Identify which cell holds the provided text, then report its (X, Y) central coordinate. 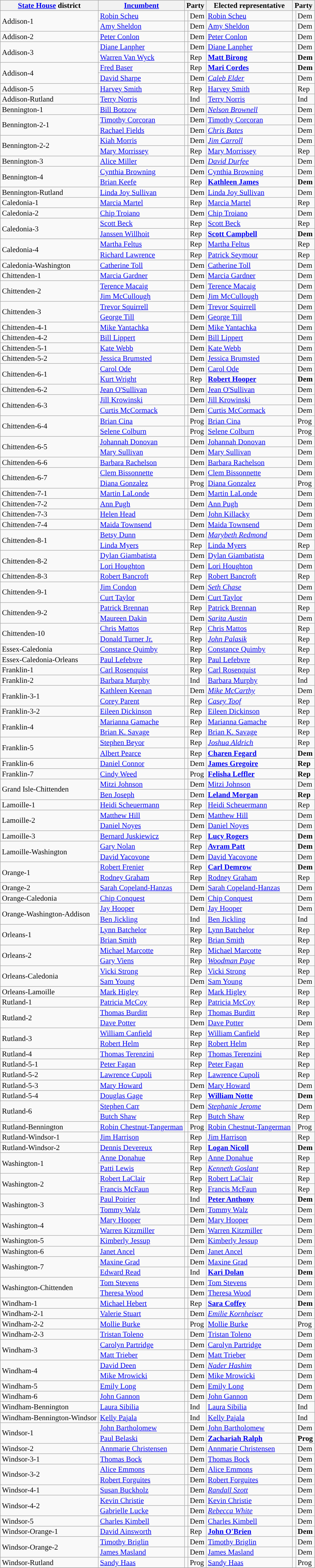
Orleans-2 (49, 956)
Dennis Devereux (141, 1147)
Windsor-Rutland (49, 1563)
Elected representative (249, 6)
Valerie Stuart (141, 1314)
Orange-Caledonia (49, 898)
Orange-1 (49, 872)
Bill Botzow (141, 109)
Chittenden-9-1 (49, 592)
Caleb Elder (249, 78)
Windham-2-1 (49, 1314)
Joshua Aldrich (249, 743)
Susan Buckholz (141, 1490)
Helen Head (141, 514)
Chittenden-3 (49, 311)
Felisha Leffler (249, 774)
Gary Nolan (141, 846)
Rutland-6 (49, 1111)
Franklin-3-1 (49, 696)
Chittenden-7-2 (49, 504)
Matt Birong (249, 58)
Chittenden-6-4 (49, 426)
Donald Turner Jr. (141, 639)
Maureen Dakin (141, 618)
Windsor-4-2 (49, 1506)
Edward Read (141, 1272)
Orleans-Lamoille (49, 992)
Addison-5 (49, 89)
Chittenden-8-3 (49, 577)
Rutland-2 (49, 1018)
Gary Viens (141, 961)
Stephanie Jerome (249, 1106)
Rutland-5-4 (49, 1095)
Windham-Bennington (49, 1407)
Ben Joseph (141, 795)
Washington-6 (49, 1251)
Rutland-5-1 (49, 1065)
Washington-4 (49, 1225)
Zachariah Ralph (249, 1438)
Kurt Wright (141, 379)
Brian Keefe (141, 182)
Nelson Brownell (249, 109)
Windham-1 (49, 1303)
Rutland-Windsor-1 (49, 1137)
Chittenden-8-1 (49, 540)
William Notte (249, 1095)
Jim Carroll (249, 141)
Kenneth Goslant (249, 1168)
Alice Miller (141, 161)
Caledonia-2 (49, 213)
Essex-Caledonia (49, 649)
Bernard Juskiewicz (141, 836)
Windsor-Orange-2 (49, 1547)
Windsor-5 (49, 1521)
Rebecca White (249, 1511)
Bennington-4 (49, 177)
Incumbent (141, 6)
Chittenden-7-1 (49, 494)
John Palasik (249, 639)
Chittenden-6-2 (49, 390)
Caledonia-Washington (49, 265)
Stephen Carr (141, 1106)
Franklin-6 (49, 763)
Windham-4 (49, 1371)
Franklin-4 (49, 727)
Seth Chase (249, 587)
Chittenden-7-4 (49, 525)
Addison-4 (49, 73)
Kathleen Keenan (141, 691)
Windham-3 (49, 1350)
Chittenden-10 (49, 634)
Rutland-4 (49, 1054)
Douglas Gage (141, 1095)
Rachael Fields (141, 130)
Gabrielle Lucke (141, 1511)
Robert Frenier (141, 867)
Chittenden-2 (49, 291)
Patti Lewis (141, 1168)
Carl Demrow (249, 867)
Caledonia-1 (49, 203)
Caledonia-4 (49, 250)
Windsor-4-1 (49, 1490)
Kari Dolan (249, 1272)
Fred Baser (141, 68)
Stephen Beyor (141, 743)
Betsy Dunn (141, 535)
Washington-7 (49, 1267)
Marybeth Redmond (249, 535)
Warren Van Wyck (141, 58)
David Durfee (249, 161)
Essex-Caledonia-Orleans (49, 659)
Chittenden-6-7 (49, 478)
Washington-Chittenden (49, 1287)
David Ainsworth (141, 1532)
Chittenden-9-2 (49, 612)
Kiah Morris (141, 141)
Jim Condon (141, 587)
Bennington-2-1 (49, 125)
Paul Belaski (141, 1438)
Sarita Austin (249, 618)
Franklin-1 (49, 670)
Washington-2 (49, 1184)
Chittenden-6-1 (49, 374)
Franklin-2 (49, 680)
Franklin-3-2 (49, 711)
Avram Patt (249, 846)
Franklin-5 (49, 748)
Chittenden-6-6 (49, 462)
Windsor-Orange-1 (49, 1532)
Addison-3 (49, 52)
Addison-Rutland (49, 99)
Chittenden-1 (49, 275)
Rutland-3 (49, 1038)
Windsor-3-1 (49, 1459)
Rutland-5-2 (49, 1075)
Mike McCarthy (249, 691)
Chittenden-4-1 (49, 327)
Orleans-Caledonia (49, 976)
Lamoille-3 (49, 836)
Windham-2-2 (49, 1324)
Lamoille-Washington (49, 852)
Orange-2 (49, 888)
Franklin-7 (49, 774)
John O'Brien (249, 1532)
John Killacky (249, 514)
Casey Toof (249, 701)
Randall Szott (249, 1490)
Sara Coffey (249, 1303)
Rutland-Windsor-2 (49, 1147)
Mari Cordes (249, 68)
Daniel Connor (141, 763)
Cindy Weed (141, 774)
Lamoille-2 (49, 820)
Addison-2 (49, 37)
Grand Isle-Chittenden (49, 789)
State House district (49, 6)
Orange-Washington-Addison (49, 914)
Leland Morgan (249, 795)
Paul Poirier (141, 1199)
Richard Lawrence (141, 255)
Logan Nicoll (249, 1147)
Windham-5 (49, 1386)
Corey Parent (141, 701)
Bennington-Rutland (49, 193)
Patrick Seymour (249, 255)
Orleans-1 (49, 934)
Windham-2-3 (49, 1334)
Janssen Willhoit (141, 234)
James Gregoire (249, 763)
Peter Anthony (249, 1199)
Windsor-1 (49, 1433)
Rutland-1 (49, 1002)
Rutland-Bennington (49, 1127)
Windsor-2 (49, 1448)
Windsor-3-2 (49, 1475)
David Deen (141, 1366)
Bennington-1 (49, 109)
Emilie Kornheiser (249, 1314)
Woodman Page (249, 961)
Chittenden-6-5 (49, 447)
Nader Hashim (249, 1366)
Rutland-5-3 (49, 1085)
Bennington-2-2 (49, 146)
Chittenden-6-3 (49, 405)
Washington-3 (49, 1205)
Chris Bates (249, 130)
Washington-1 (49, 1163)
Michael Hebert (141, 1303)
Chittenden-4-2 (49, 338)
Chittenden-7-3 (49, 514)
Addison-1 (49, 21)
Chittenden-5-2 (49, 358)
Windham-Bennington-Windsor (49, 1418)
Chittenden-5-1 (49, 348)
Windham-6 (49, 1396)
David Sharpe (141, 78)
Lamoille-1 (49, 805)
Charen Fegard (249, 753)
Chittenden-8-2 (49, 561)
Washington-5 (49, 1241)
Bennington-3 (49, 161)
Lucy Rogers (249, 836)
Kathleen James (249, 182)
Albert Pearce (141, 753)
Scott Campbell (249, 234)
Robert Hooper (249, 379)
Caledonia-3 (49, 229)
